Detect which cell encompasses the target text, then output its (x, y) center coordinate. 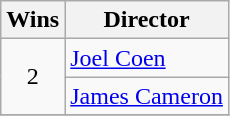
James Cameron (147, 96)
2 (33, 77)
Director (147, 20)
Wins (33, 20)
Joel Coen (147, 58)
